Extract the [X, Y] coordinate from the center of the cell holding the provided text.  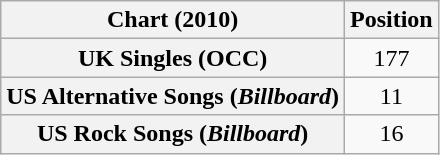
US Rock Songs (Billboard) [173, 134]
Chart (2010) [173, 20]
16 [392, 134]
11 [392, 96]
Position [392, 20]
177 [392, 58]
UK Singles (OCC) [173, 58]
US Alternative Songs (Billboard) [173, 96]
